Search for the cell housing the specified text and yield its (X, Y) center coordinate. 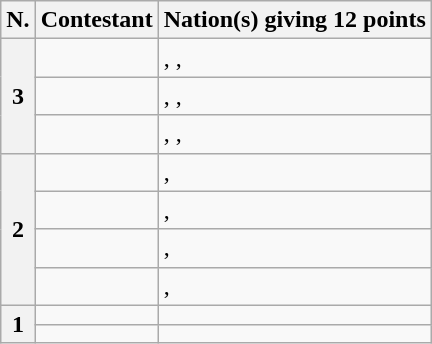
1 (18, 324)
Nation(s) giving 12 points (294, 20)
N. (18, 20)
2 (18, 229)
Contestant (96, 20)
3 (18, 96)
